Scan for the cell matching the given text and deliver its [X, Y] coordinate at center. 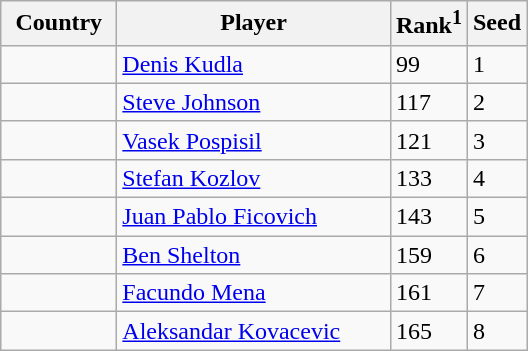
1 [496, 64]
133 [428, 178]
Juan Pablo Ficovich [254, 217]
Rank1 [428, 24]
3 [496, 140]
Denis Kudla [254, 64]
8 [496, 331]
Vasek Pospisil [254, 140]
Facundo Mena [254, 293]
Country [59, 24]
Player [254, 24]
2 [496, 102]
165 [428, 331]
159 [428, 255]
99 [428, 64]
6 [496, 255]
5 [496, 217]
121 [428, 140]
Steve Johnson [254, 102]
Stefan Kozlov [254, 178]
117 [428, 102]
Seed [496, 24]
Aleksandar Kovacevic [254, 331]
4 [496, 178]
161 [428, 293]
143 [428, 217]
7 [496, 293]
Ben Shelton [254, 255]
